Identify which cell holds the provided text, then report its (x, y) central coordinate. 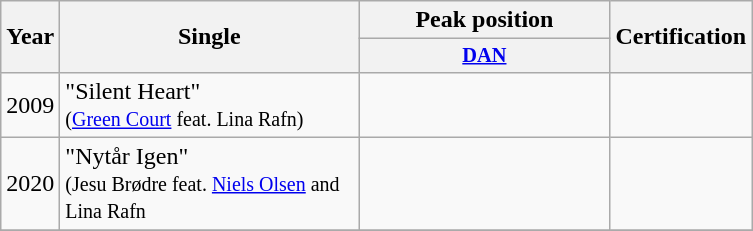
Single (210, 37)
Year (30, 37)
Certification (681, 37)
2020 (30, 184)
DAN (484, 56)
"Silent Heart" (Green Court feat. Lina Rafn) (210, 104)
"Nytår Igen"(Jesu Brødre feat. Niels Olsen and Lina Rafn (210, 184)
2009 (30, 104)
Peak position (484, 20)
